Extract the [x, y] coordinate from the center of the cell holding the provided text.  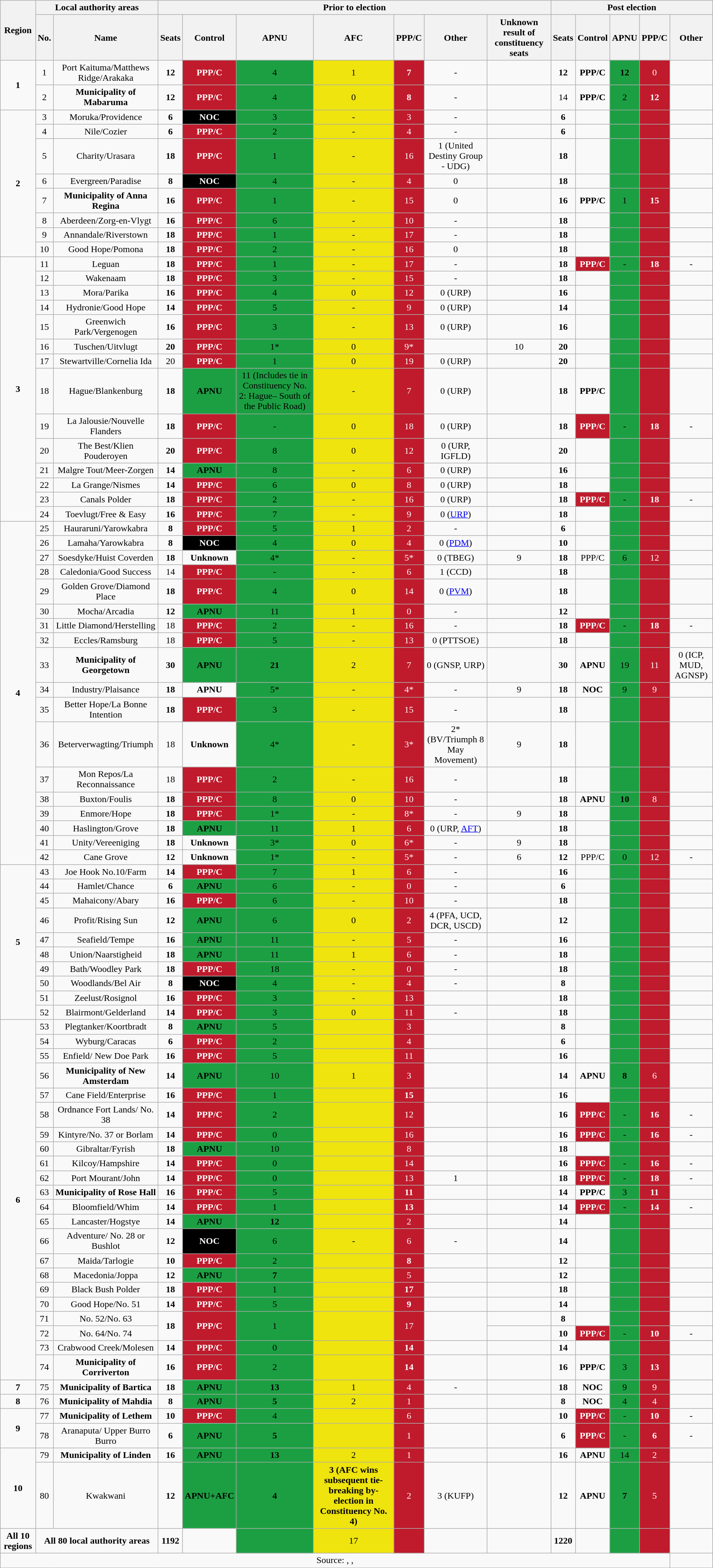
38 [44, 799]
3 (AFC wins subsequent tie-breaking by-election in Constituency No. 4) [353, 1495]
35 [44, 709]
Nile/Cozier [106, 131]
Kwakwani [106, 1495]
Kintyre/No. 37 or Borlam [106, 1135]
68 [44, 1275]
63 [44, 1192]
0 (ICP, MUD, AGNSP) [691, 665]
Woodlands/Bel Air [106, 983]
57 [44, 1095]
Unknown result of constituency seats [519, 37]
64 [44, 1207]
62 [44, 1178]
Local authority areas [97, 8]
Municipality of Anna Regina [106, 200]
Municipality of Rose Hall [106, 1192]
Macedonia/Joppa [106, 1275]
No. 52/No. 63 [106, 1319]
0 (URP, IGFLD) [456, 451]
Cane Field/Enterprise [106, 1095]
Good Hope/Pomona [106, 249]
Canals Polder [106, 499]
1220 [563, 1541]
Annandale/Riverstown [106, 235]
0 (URP, AFT) [456, 828]
43 [44, 872]
Port Kaituma/Matthews Ridge/Arakaka [106, 72]
Plegtanker/Koortbradt [106, 1027]
Port Mourant/John [106, 1178]
34 [44, 690]
Gibraltar/Fyrish [106, 1149]
76 [44, 1402]
AFC [353, 37]
37 [44, 779]
Municipality of New Amsterdam [106, 1076]
9* [409, 347]
0 (TBEG) [456, 557]
54 [44, 1041]
Profit/Rising Sun [106, 920]
46 [44, 920]
Bloomfield/Whim [106, 1207]
Municipality of Bartica [106, 1387]
36 [44, 744]
APNU+AFC [209, 1495]
Ordnance Fort Lands/ No. 38 [106, 1114]
74 [44, 1367]
25 [44, 528]
Malgre Tout/Meer-Zorgen [106, 470]
Prior to election [354, 8]
Lancaster/Hogstye [106, 1221]
Moruka/Providence [106, 117]
67 [44, 1261]
Wakenaam [106, 278]
Source: , , [335, 1560]
Industry/Plaisance [106, 690]
75 [44, 1387]
1 (United Destiny Group - UDG) [456, 156]
Maida/Tarlogie [106, 1261]
Tuschen/Uitvlugt [106, 347]
Hamlet/Chance [106, 886]
Municipality of Lethem [106, 1416]
52 [44, 1012]
41 [44, 842]
No. 64/No. 74 [106, 1333]
Caledonia/Good Success [106, 572]
Seafield/Tempe [106, 940]
27 [44, 557]
48 [44, 954]
29 [44, 592]
Municipality of Corriverton [106, 1367]
80 [44, 1495]
Wyburg/Caracas [106, 1041]
Kilcoy/Hampshire [106, 1164]
61 [44, 1164]
All 80 local authority areas [97, 1541]
77 [44, 1416]
24 [44, 514]
11 (Includes tie in Constituency No. 2: Hague– South of the Public Road) [275, 391]
26 [44, 543]
58 [44, 1114]
Charity/Urasara [106, 156]
Eccles/Ramsburg [106, 640]
Bath/Woodley Park [106, 969]
Cane Grove [106, 857]
0 (PTTSOE) [456, 640]
Name [106, 37]
59 [44, 1135]
The Best/Klien Pouderoyen [106, 451]
Haslington/Grove [106, 828]
Municipality of Georgetown [106, 665]
Hydronie/Good Hope [106, 307]
No. [44, 37]
72 [44, 1333]
Toevlugt/Free & Easy [106, 514]
Aberdeen/Zorg-en-Vlygt [106, 220]
6* [409, 842]
Blairmont/Gelderland [106, 1012]
65 [44, 1221]
44 [44, 886]
31 [44, 626]
Adventure/ No. 28 or Bushlot [106, 1241]
Lamaha/Yarowkabra [106, 543]
Crabwood Creek/Molesen [106, 1347]
Enmore/Hope [106, 814]
66 [44, 1241]
Mahaicony/Abary [106, 901]
51 [44, 998]
La Grange/Nismes [106, 485]
56 [44, 1076]
23 [44, 499]
Good Hope/No. 51 [106, 1304]
78 [44, 1436]
Unity/Vereeniging [106, 842]
0 (PDM) [456, 543]
Municipality of Mahdia [106, 1402]
1 (CCD) [456, 572]
Stewartville/Cornelia Ida [106, 361]
Mora/Parika [106, 293]
Municipality of Mabaruma [106, 98]
Post election [631, 8]
Greenwich Park/Vergenogen [106, 327]
Region [18, 30]
Golden Grove/Diamond Place [106, 592]
55 [44, 1056]
69 [44, 1290]
Aranaputa/ Upper Burro Burro [106, 1436]
50 [44, 983]
La Jalousie/Nouvelle Flanders [106, 426]
0 (PVM) [456, 592]
1192 [170, 1541]
3 (KUFP) [456, 1495]
53 [44, 1027]
Black Bush Polder [106, 1290]
33 [44, 665]
All 10 regions [18, 1541]
Buxton/Foulis [106, 799]
Mocha/Arcadia [106, 611]
Hauraruni/Yarowkabra [106, 528]
Zeelust/Rosignol [106, 998]
32 [44, 640]
Beterverwagting/Triumph [106, 744]
49 [44, 969]
Little Diamond/Herstelling [106, 626]
Leguan [106, 264]
73 [44, 1347]
28 [44, 572]
71 [44, 1319]
Better Hope/La Bonne Intention [106, 709]
Enfield/ New Doe Park [106, 1056]
40 [44, 828]
Union/Naarstigheid [106, 954]
79 [44, 1455]
2* (BV/Triumph 8 May Movement) [456, 744]
0 (GNSP, URP) [456, 665]
8* [409, 814]
Soesdyke/Huist Coverden [106, 557]
22 [44, 485]
60 [44, 1149]
70 [44, 1304]
45 [44, 901]
Mon Repos/La Reconnaissance [106, 779]
47 [44, 940]
Evergreen/Paradise [106, 181]
Joe Hook No.10/Farm [106, 872]
4 (PFA, UCD, DCR, USCD) [456, 920]
39 [44, 814]
Hague/Blankenburg [106, 391]
42 [44, 857]
Municipality of Linden [106, 1455]
